Determine the (x, y) coordinate at the center of the cell enclosing the given text.  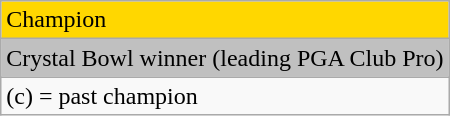
Champion (225, 20)
Crystal Bowl winner (leading PGA Club Pro) (225, 58)
(c) = past champion (225, 96)
